Return the (x, y) coordinate for the center point of the cell that contains the specified text.  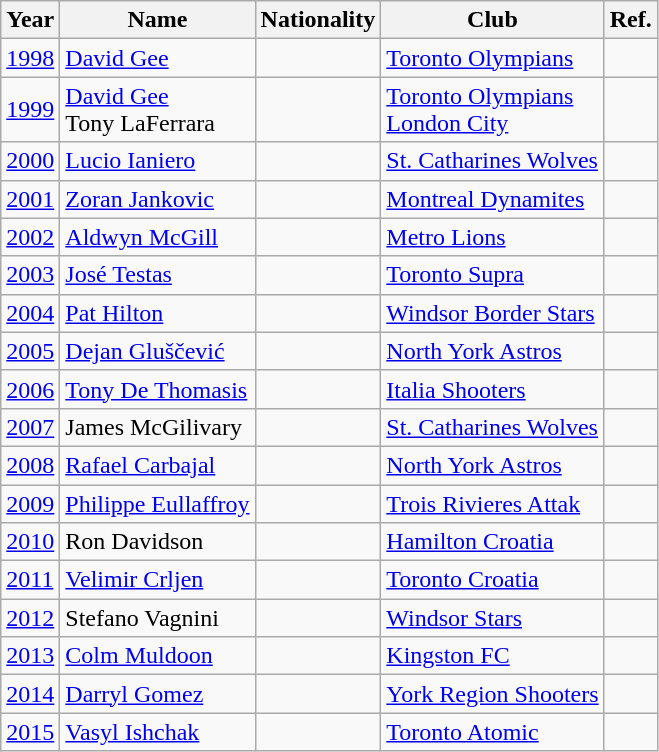
1999 (30, 110)
York Region Shooters (492, 694)
Philippe Eullaffroy (158, 503)
Tony De Thomasis (158, 389)
1998 (30, 58)
Trois Rivieres Attak (492, 503)
2014 (30, 694)
Nationality (318, 20)
Montreal Dynamites (492, 199)
David Gee (158, 58)
Name (158, 20)
Hamilton Croatia (492, 542)
Aldwyn McGill (158, 237)
Vasyl Ishchak (158, 732)
2010 (30, 542)
2006 (30, 389)
David Gee Tony LaFerrara (158, 110)
Toronto Supra (492, 275)
Velimir Crljen (158, 580)
Windsor Stars (492, 618)
Colm Muldoon (158, 656)
2007 (30, 427)
Stefano Vagnini (158, 618)
2008 (30, 465)
Windsor Border Stars (492, 313)
Metro Lions (492, 237)
2000 (30, 161)
Lucio Ianiero (158, 161)
2015 (30, 732)
Pat Hilton (158, 313)
2009 (30, 503)
Ron Davidson (158, 542)
2004 (30, 313)
Toronto Croatia (492, 580)
Toronto OlympiansLondon City (492, 110)
José Testas (158, 275)
Toronto Atomic (492, 732)
2012 (30, 618)
Toronto Olympians (492, 58)
Zoran Jankovic (158, 199)
Rafael Carbajal (158, 465)
Dejan Gluščević (158, 351)
Kingston FC (492, 656)
Ref. (630, 20)
2002 (30, 237)
James McGilivary (158, 427)
2013 (30, 656)
Italia Shooters (492, 389)
2011 (30, 580)
Darryl Gomez (158, 694)
Year (30, 20)
2001 (30, 199)
2003 (30, 275)
2005 (30, 351)
Club (492, 20)
